Scan for the cell matching the given text and deliver its [X, Y] coordinate at center. 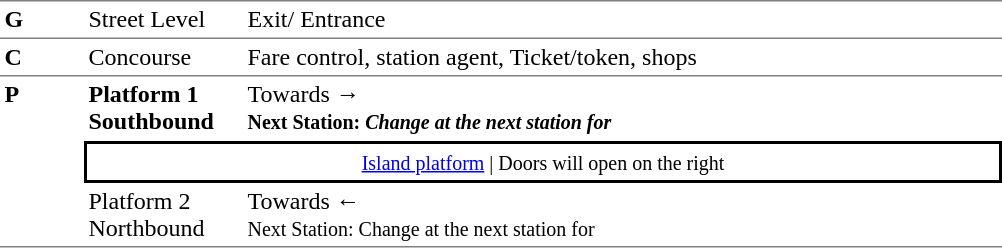
Towards → Next Station: Change at the next station for [622, 108]
Fare control, station agent, Ticket/token, shops [622, 58]
Island platform | Doors will open on the right [543, 162]
Exit/ Entrance [622, 20]
C [42, 58]
Platform 1Southbound [164, 108]
Concourse [164, 58]
Towards ← Next Station: Change at the next station for [622, 215]
P [42, 162]
Platform 2Northbound [164, 215]
Street Level [164, 20]
G [42, 20]
